Determine the [x, y] coordinate at the center of the cell enclosing the given text.  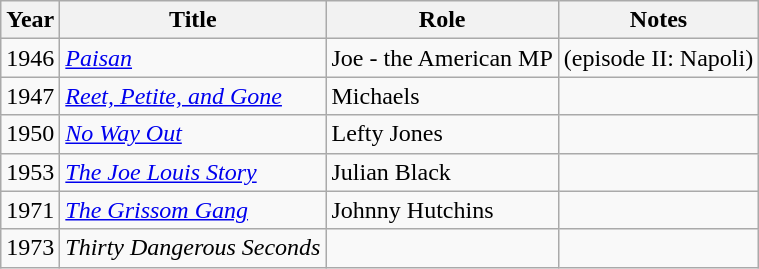
Michaels [442, 96]
Notes [658, 20]
Year [30, 20]
Role [442, 20]
1971 [30, 210]
Title [193, 20]
Julian Black [442, 172]
(episode II: Napoli) [658, 58]
Joe - the American MP [442, 58]
Johnny Hutchins [442, 210]
Thirty Dangerous Seconds [193, 248]
1947 [30, 96]
Paisan [193, 58]
No Way Out [193, 134]
Reet, Petite, and Gone [193, 96]
1950 [30, 134]
1946 [30, 58]
1973 [30, 248]
1953 [30, 172]
The Joe Louis Story [193, 172]
The Grissom Gang [193, 210]
Lefty Jones [442, 134]
